Capture the cell that displays the provided text and extract its [x, y] central coordinate. 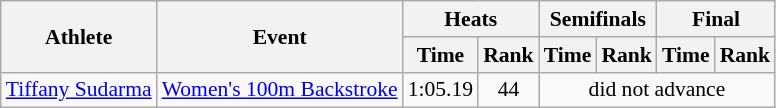
did not advance [657, 90]
44 [508, 90]
Event [280, 36]
1:05.19 [440, 90]
Women's 100m Backstroke [280, 90]
Semifinals [598, 19]
Tiffany Sudarma [79, 90]
Final [716, 19]
Heats [471, 19]
Athlete [79, 36]
